Capture the cell that displays the provided text and extract its [x, y] central coordinate. 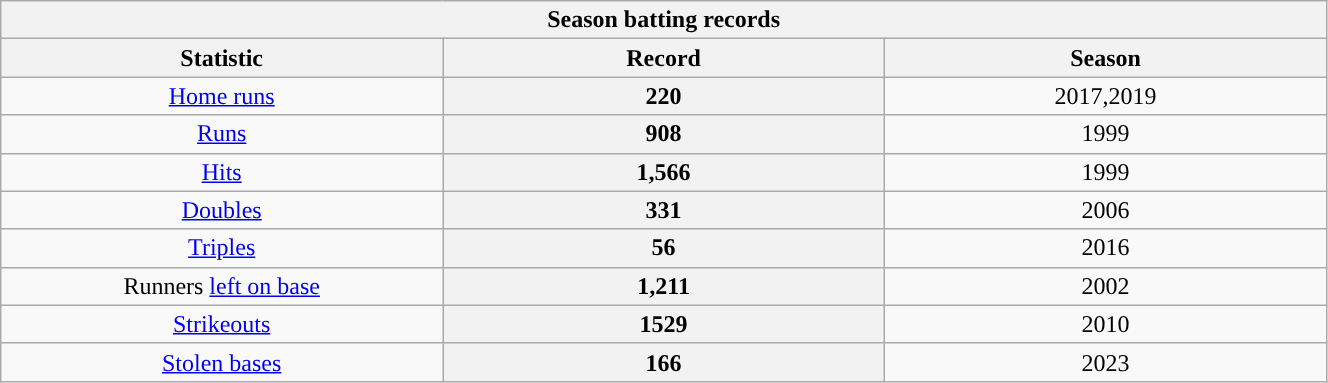
1,211 [664, 286]
331 [664, 210]
220 [664, 96]
Record [664, 58]
2010 [1106, 324]
Runs [222, 134]
Season batting records [664, 20]
1529 [664, 324]
Statistic [222, 58]
Hits [222, 172]
Stolen bases [222, 362]
56 [664, 248]
2017,2019 [1106, 96]
Strikeouts [222, 324]
Doubles [222, 210]
Home runs [222, 96]
2023 [1106, 362]
1,566 [664, 172]
Season [1106, 58]
Runners left on base [222, 286]
2002 [1106, 286]
2016 [1106, 248]
Triples [222, 248]
166 [664, 362]
2006 [1106, 210]
908 [664, 134]
